Detect which cell encompasses the target text, then output its (X, Y) center coordinate. 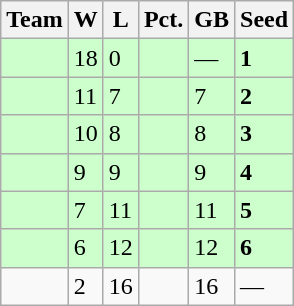
L (120, 20)
GB (212, 20)
5 (264, 210)
18 (86, 58)
Seed (264, 20)
0 (120, 58)
1 (264, 58)
4 (264, 172)
3 (264, 134)
W (86, 20)
Pct. (163, 20)
Team (35, 20)
10 (86, 134)
